Search for the cell housing the specified text and yield its [X, Y] center coordinate. 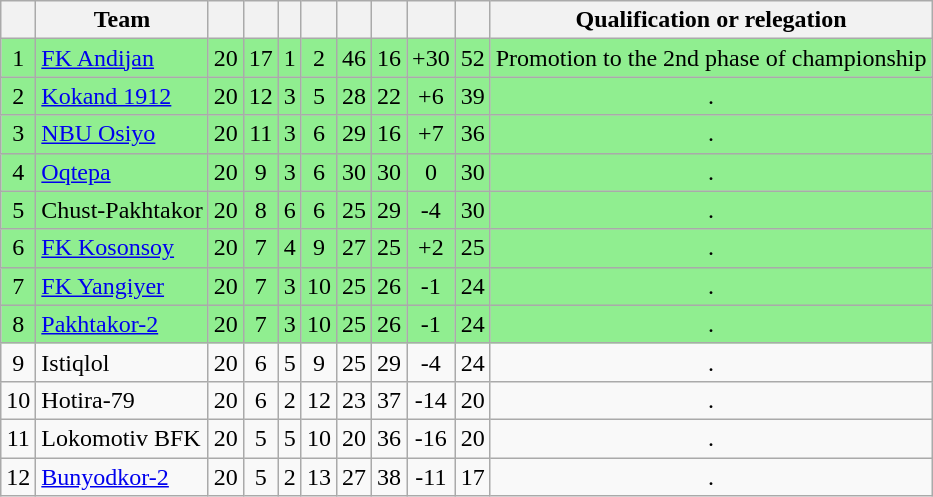
+2 [432, 248]
0 [432, 172]
+30 [432, 58]
-11 [432, 477]
Istiqlol [122, 362]
Pakhtakor-2 [122, 324]
22 [390, 96]
NBU Osiyo [122, 134]
-14 [432, 400]
13 [318, 477]
37 [390, 400]
28 [354, 96]
46 [354, 58]
Kokand 1912 [122, 96]
38 [390, 477]
Chust-Pakhtakor [122, 210]
+6 [432, 96]
+7 [432, 134]
FK Kosonsoy [122, 248]
Oqtepa [122, 172]
Team [122, 20]
Bunyodkor-2 [122, 477]
Lokomotiv BFK [122, 438]
Hotira-79 [122, 400]
Promotion to the 2nd phase of championship [711, 58]
FK Yangiyer [122, 286]
Qualification or relegation [711, 20]
52 [472, 58]
-16 [432, 438]
23 [354, 400]
39 [472, 96]
FK Andijan [122, 58]
